Identify which cell holds the provided text, then report its (X, Y) central coordinate. 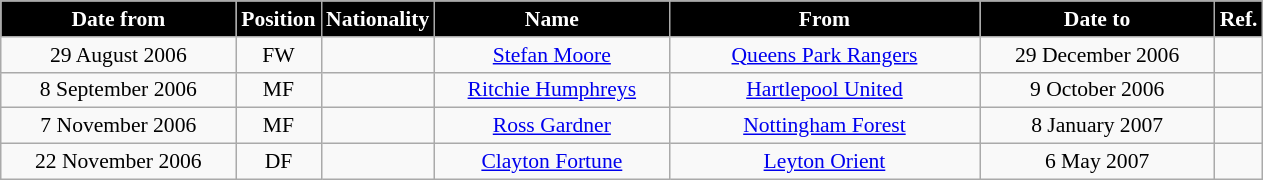
From (824, 19)
Queens Park Rangers (824, 55)
9 October 2006 (1098, 90)
Date to (1098, 19)
Stefan Moore (552, 55)
Leyton Orient (824, 162)
6 May 2007 (1098, 162)
Position (278, 19)
Ross Gardner (552, 126)
Ritchie Humphreys (552, 90)
Clayton Fortune (552, 162)
22 November 2006 (118, 162)
Nationality (378, 19)
29 August 2006 (118, 55)
DF (278, 162)
8 January 2007 (1098, 126)
7 November 2006 (118, 126)
Nottingham Forest (824, 126)
Date from (118, 19)
FW (278, 55)
Name (552, 19)
8 September 2006 (118, 90)
Hartlepool United (824, 90)
Ref. (1239, 19)
29 December 2006 (1098, 55)
